Locate the cell with the specified text and output its (x, y) center coordinate. 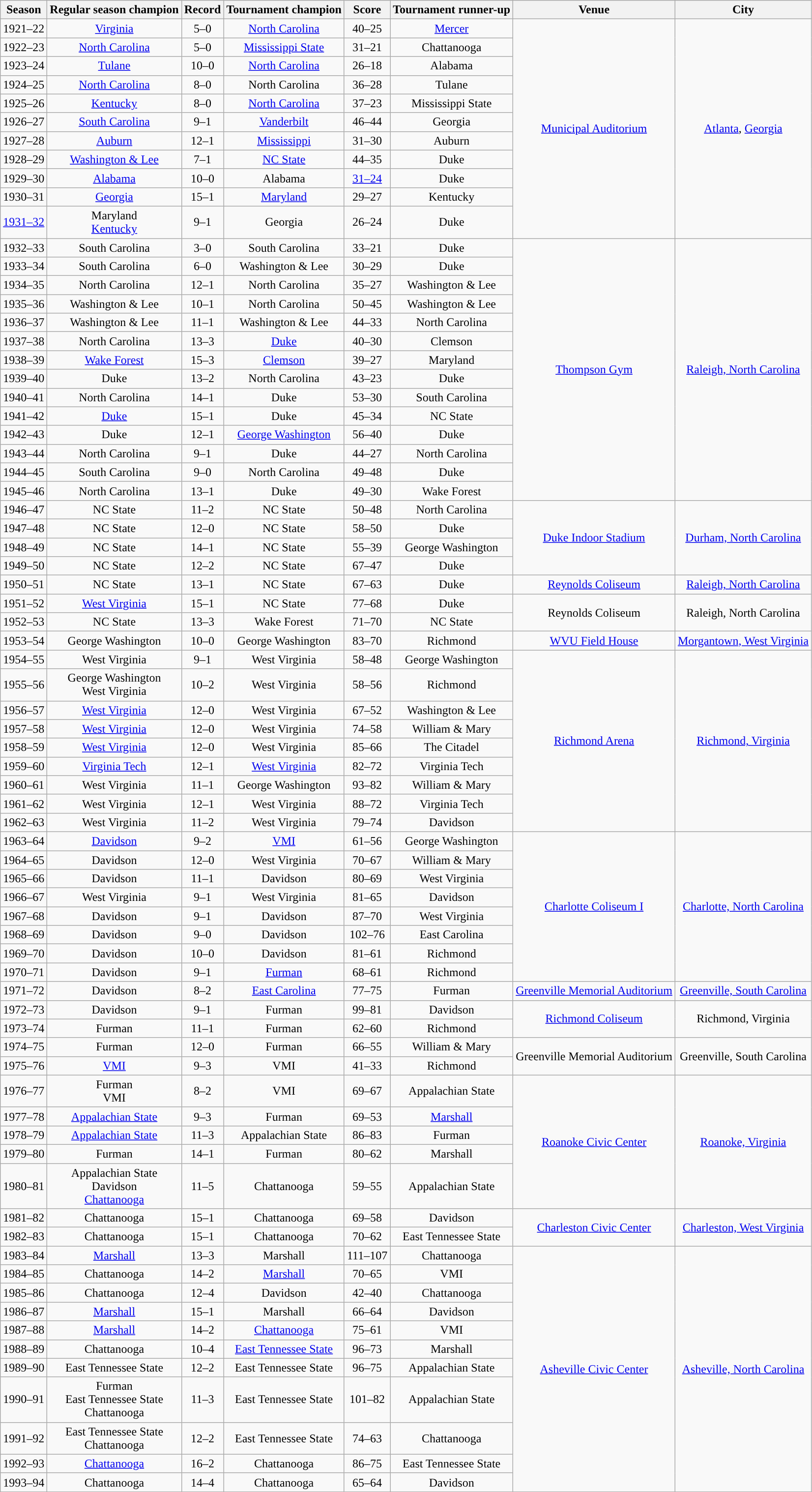
67–52 (367, 710)
61–56 (367, 841)
1957–58 (24, 729)
1959–60 (24, 766)
65–64 (367, 1482)
58–48 (367, 659)
1942–43 (24, 435)
75–61 (367, 1330)
1934–35 (24, 285)
1922–23 (24, 47)
1962–63 (24, 822)
55–39 (367, 547)
68–61 (367, 972)
1984–85 (24, 1274)
1965–66 (24, 879)
City (743, 10)
Morgantown, West Virginia (743, 641)
Thompson Gym (594, 369)
1968–69 (24, 935)
1947–48 (24, 528)
66–55 (367, 1047)
41–33 (367, 1066)
Mississippi (284, 141)
1974–75 (24, 1047)
1954–55 (24, 659)
1936–37 (24, 323)
1975–76 (24, 1066)
Charleston Civic Center (594, 1227)
1979–80 (24, 1154)
11–5 (203, 1186)
30–29 (367, 267)
Municipal Auditorium (594, 129)
1929–30 (24, 178)
Charlotte Coliseum I (594, 906)
1924–25 (24, 85)
1932–33 (24, 247)
Mercer (452, 29)
31–30 (367, 141)
12–4 (203, 1293)
1951–52 (24, 603)
1964–65 (24, 860)
1993–94 (24, 1482)
96–73 (367, 1349)
69–58 (367, 1218)
1940–41 (24, 397)
1944–45 (24, 472)
Maryland Kentucky (114, 222)
58–56 (367, 685)
26–24 (367, 222)
44–35 (367, 159)
1973–74 (24, 1028)
43–23 (367, 379)
83–70 (367, 641)
69–67 (367, 1091)
1955–56 (24, 685)
Score (367, 10)
71–70 (367, 622)
1991–92 (24, 1438)
1967–68 (24, 916)
1982–83 (24, 1237)
Furman East Tennessee State Chattanooga (114, 1400)
111–107 (367, 1255)
1985–86 (24, 1293)
WVU Field House (594, 641)
Charleston, West Virginia (743, 1227)
101–82 (367, 1400)
Roanoke Civic Center (594, 1142)
26–18 (367, 66)
67–63 (367, 585)
85–66 (367, 747)
1969–70 (24, 954)
93–82 (367, 785)
15–3 (203, 360)
1925–26 (24, 103)
1992–93 (24, 1463)
36–28 (367, 85)
1990–91 (24, 1400)
59–55 (367, 1186)
1966–67 (24, 897)
74–63 (367, 1438)
1981–82 (24, 1218)
96–75 (367, 1368)
44–33 (367, 323)
1950–51 (24, 585)
3–0 (203, 247)
10–4 (203, 1349)
1935–36 (24, 304)
42–40 (367, 1293)
80–69 (367, 879)
Season (24, 10)
29–27 (367, 197)
Virginia (114, 29)
1989–90 (24, 1368)
1988–89 (24, 1349)
1961–62 (24, 804)
31–24 (367, 178)
1945–46 (24, 491)
6–0 (203, 267)
1958–59 (24, 747)
Vanderbilt (284, 122)
1946–47 (24, 509)
1931–32 (24, 222)
88–72 (367, 804)
70–67 (367, 860)
81–61 (367, 954)
1987–88 (24, 1330)
9–2 (203, 841)
1939–40 (24, 379)
50–45 (367, 304)
62–60 (367, 1028)
Asheville Civic Center (594, 1369)
1952–53 (24, 622)
66–64 (367, 1312)
86–83 (367, 1135)
14–4 (203, 1482)
1977–78 (24, 1116)
87–70 (367, 916)
1963–64 (24, 841)
Atlanta, Georgia (743, 129)
1960–61 (24, 785)
George Washington West Virginia (114, 685)
10–1 (203, 304)
53–30 (367, 397)
1980–81 (24, 1186)
1970–71 (24, 972)
1976–77 (24, 1091)
56–40 (367, 435)
Duke Indoor Stadium (594, 537)
99–81 (367, 1010)
Roanoke, Virginia (743, 1142)
1949–50 (24, 566)
40–30 (367, 341)
Regular season champion (114, 10)
1953–54 (24, 641)
Furman VMI (114, 1091)
1948–49 (24, 547)
49–48 (367, 472)
69–53 (367, 1116)
7–1 (203, 159)
45–34 (367, 416)
49–30 (367, 491)
16–2 (203, 1463)
10–2 (203, 685)
1921–22 (24, 29)
Richmond Coliseum (594, 1019)
Durham, North Carolina (743, 537)
44–27 (367, 453)
Appalachian State Davidson Chattanooga (114, 1186)
Tournament runner-up (452, 10)
1956–57 (24, 710)
33–21 (367, 247)
39–27 (367, 360)
40–25 (367, 29)
East Tennessee State Chattanooga (114, 1438)
1933–34 (24, 267)
31–21 (367, 47)
1943–44 (24, 453)
1978–79 (24, 1135)
74–58 (367, 729)
1972–73 (24, 1010)
1986–87 (24, 1312)
81–65 (367, 897)
1983–84 (24, 1255)
1923–24 (24, 66)
77–68 (367, 603)
Record (203, 10)
86–75 (367, 1463)
Richmond Arena (594, 741)
70–65 (367, 1274)
13–2 (203, 379)
Tournament champion (284, 10)
46–44 (367, 122)
The Citadel (452, 747)
102–76 (367, 935)
1928–29 (24, 159)
82–72 (367, 766)
80–62 (367, 1154)
35–27 (367, 285)
1930–31 (24, 197)
1941–42 (24, 416)
1927–28 (24, 141)
77–75 (367, 991)
79–74 (367, 822)
67–47 (367, 566)
1971–72 (24, 991)
Venue (594, 10)
1937–38 (24, 341)
37–23 (367, 103)
1926–27 (24, 122)
58–50 (367, 528)
1938–39 (24, 360)
50–48 (367, 509)
70–62 (367, 1237)
Asheville, North Carolina (743, 1369)
Charlotte, North Carolina (743, 906)
